Capture the cell that displays the provided text and extract its (x, y) central coordinate. 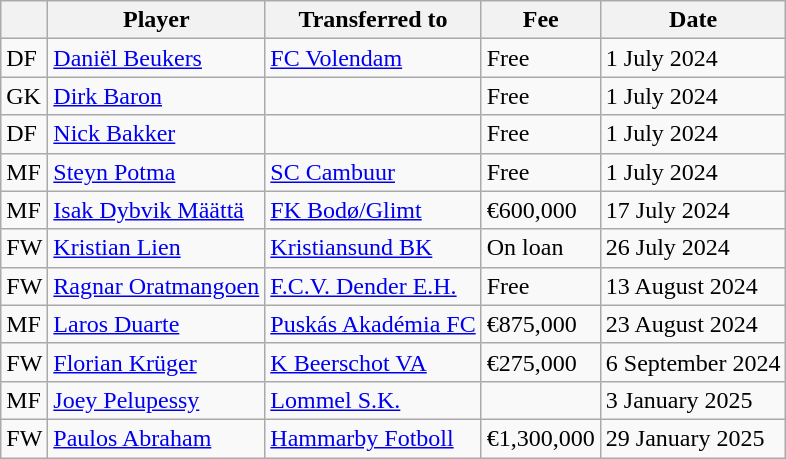
Joey Pelupessy (156, 400)
23 August 2024 (693, 324)
GK (24, 96)
Kristian Lien (156, 248)
Hammarby Fotboll (373, 438)
Kristiansund BK (373, 248)
FK Bodø/Glimt (373, 210)
Fee (540, 20)
SC Cambuur (373, 172)
FC Volendam (373, 58)
Player (156, 20)
Daniël Beukers (156, 58)
€875,000 (540, 324)
Steyn Potma (156, 172)
Ragnar Oratmangoen (156, 286)
Dirk Baron (156, 96)
Lommel S.K. (373, 400)
17 July 2024 (693, 210)
€275,000 (540, 362)
6 September 2024 (693, 362)
Puskás Akadémia FC (373, 324)
Transferred to (373, 20)
K Beerschot VA (373, 362)
13 August 2024 (693, 286)
Florian Krüger (156, 362)
€1,300,000 (540, 438)
On loan (540, 248)
Nick Bakker (156, 134)
Isak Dybvik Määttä (156, 210)
€600,000 (540, 210)
Date (693, 20)
29 January 2025 (693, 438)
Laros Duarte (156, 324)
F.C.V. Dender E.H. (373, 286)
26 July 2024 (693, 248)
3 January 2025 (693, 400)
Paulos Abraham (156, 438)
